Detect which cell encompasses the target text, then output its (x, y) center coordinate. 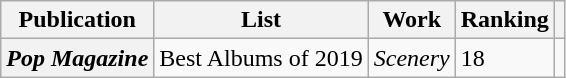
Pop Magazine (78, 58)
List (261, 20)
18 (504, 58)
Ranking (504, 20)
Publication (78, 20)
Best Albums of 2019 (261, 58)
Scenery (412, 58)
Work (412, 20)
